Output the [X, Y] coordinate of the center of the cell containing the given text.  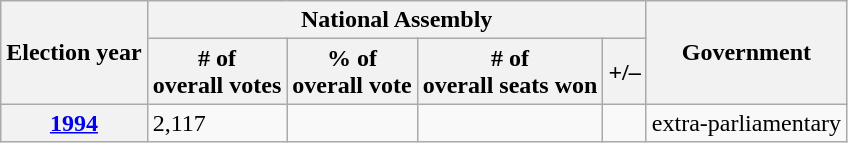
National Assembly [396, 20]
Government [746, 52]
extra-parliamentary [746, 123]
Election year [74, 52]
2,117 [217, 123]
# ofoverall votes [217, 72]
1994 [74, 123]
+/– [624, 72]
% ofoverall vote [352, 72]
# ofoverall seats won [510, 72]
